Provide the [X, Y] coordinate of the cell's center where the given text is located.  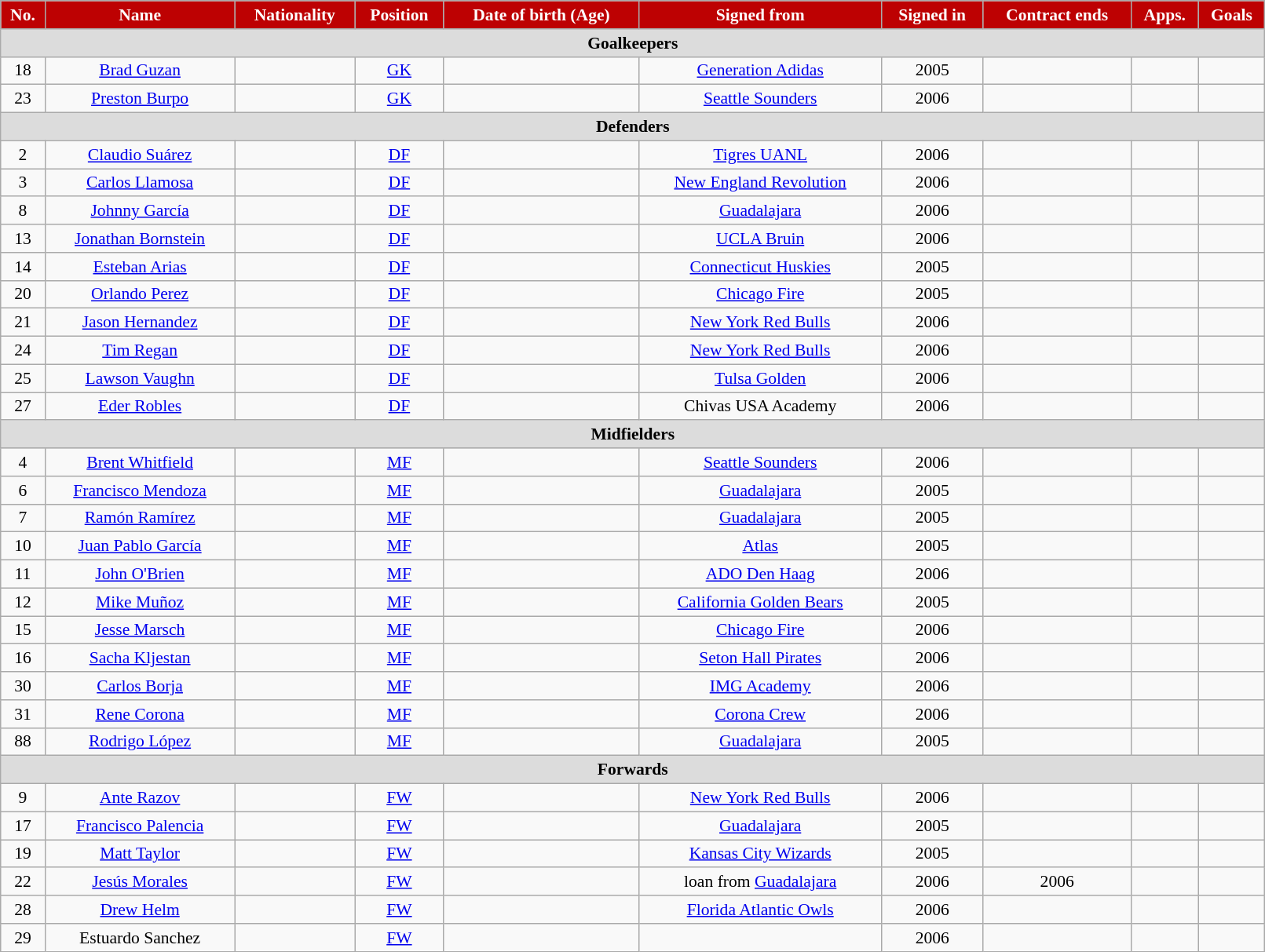
7 [23, 518]
Ante Razov [140, 798]
Midfielders [633, 435]
8 [23, 211]
88 [23, 742]
Tigres UANL [760, 155]
3 [23, 183]
California Golden Bears [760, 602]
18 [23, 71]
Francisco Mendoza [140, 491]
Nationality [294, 15]
11 [23, 574]
29 [23, 938]
Juan Pablo García [140, 546]
ADO Den Haag [760, 574]
21 [23, 323]
Signed in [933, 15]
UCLA Bruin [760, 239]
New England Revolution [760, 183]
24 [23, 351]
Generation Adidas [760, 71]
Tim Regan [140, 351]
Rodrigo López [140, 742]
Claudio Suárez [140, 155]
Jesse Marsch [140, 630]
Signed from [760, 15]
13 [23, 239]
Sacha Kljestan [140, 658]
Orlando Perez [140, 294]
Date of birth (Age) [541, 15]
Johnny García [140, 211]
Goals [1231, 15]
Brent Whitfield [140, 462]
Eder Robles [140, 407]
Apps. [1165, 15]
Florida Atlantic Owls [760, 910]
loan from Guadalajara [760, 882]
Contract ends [1057, 15]
Position [400, 15]
Jonathan Bornstein [140, 239]
Defenders [633, 127]
Atlas [760, 546]
Carlos Llamosa [140, 183]
Name [140, 15]
Jesús Morales [140, 882]
6 [23, 491]
Brad Guzan [140, 71]
Kansas City Wizards [760, 854]
31 [23, 714]
2 [23, 155]
12 [23, 602]
28 [23, 910]
Rene Corona [140, 714]
Estuardo Sanchez [140, 938]
Matt Taylor [140, 854]
Connecticut Huskies [760, 267]
16 [23, 658]
22 [23, 882]
John O'Brien [140, 574]
Ramón Ramírez [140, 518]
Lawson Vaughn [140, 378]
Drew Helm [140, 910]
Preston Burpo [140, 99]
Carlos Borja [140, 686]
IMG Academy [760, 686]
15 [23, 630]
23 [23, 99]
Francisco Palencia [140, 826]
No. [23, 15]
9 [23, 798]
Corona Crew [760, 714]
Jason Hernandez [140, 323]
Mike Muñoz [140, 602]
19 [23, 854]
4 [23, 462]
30 [23, 686]
Tulsa Golden [760, 378]
Seton Hall Pirates [760, 658]
Esteban Arias [140, 267]
27 [23, 407]
14 [23, 267]
25 [23, 378]
17 [23, 826]
20 [23, 294]
Goalkeepers [633, 43]
Chivas USA Academy [760, 407]
Forwards [633, 770]
10 [23, 546]
